Find where the given text appears and provide that cell's center as [x, y] coordinate. 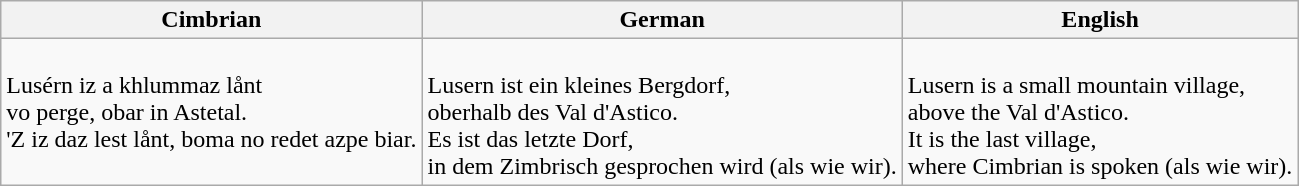
Cimbrian [212, 20]
Lusern ist ein kleines Bergdorf, oberhalb des Val d'Astico. Es ist das letzte Dorf, in dem Zimbrisch gesprochen wird (als wie wir). [662, 112]
English [1100, 20]
Lusern is a small mountain village, above the Val d'Astico. It is the last village, where Cimbrian is spoken (als wie wir). [1100, 112]
German [662, 20]
Lusérn iz a khlummaz lånt vo perge, obar in Astetal. 'Z iz daz lest lånt, boma no redet azpe biar. [212, 112]
